Identify which cell holds the provided text, then report its [x, y] central coordinate. 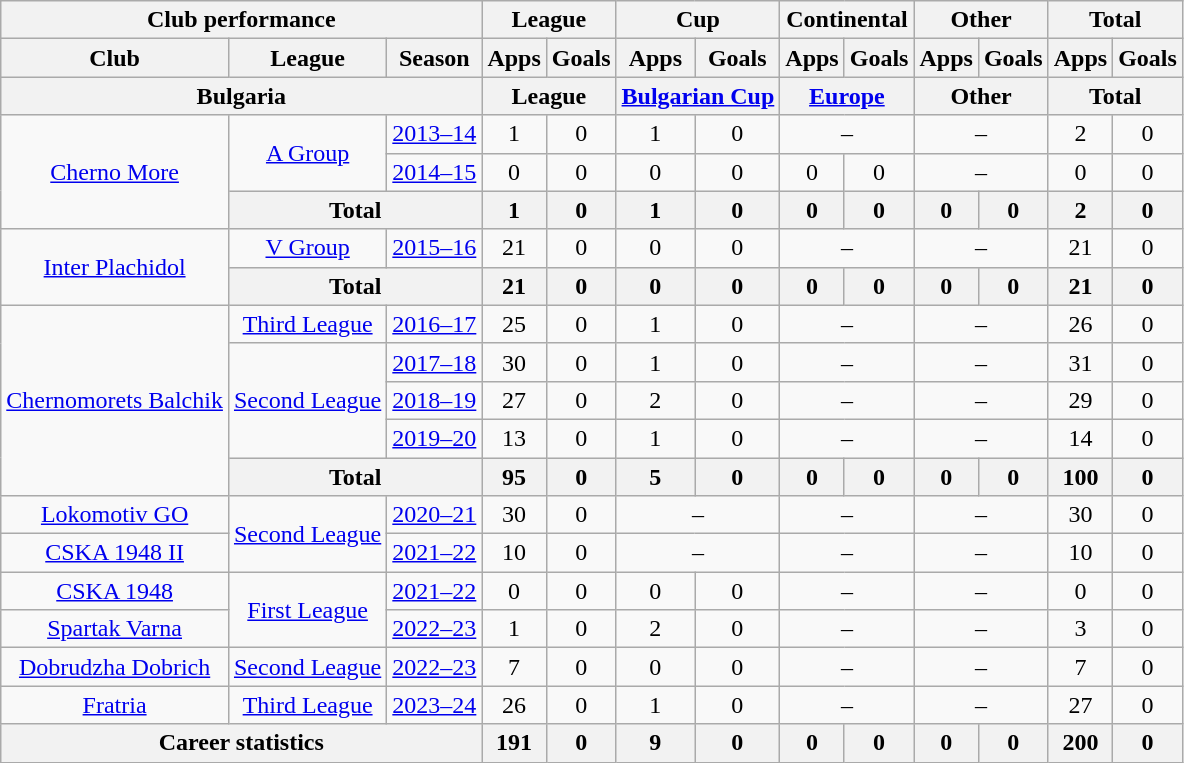
Season [434, 58]
Spartak Varna [115, 629]
First League [307, 610]
Club [115, 58]
Cup [698, 20]
Club performance [242, 20]
Chernomorets Balchik [115, 400]
200 [1080, 743]
CSKA 1948 [115, 591]
2014–15 [434, 172]
31 [1080, 362]
2019–20 [434, 438]
Cherno More [115, 172]
2023–24 [434, 705]
Dobrudzha Dobrich [115, 667]
25 [514, 324]
2017–18 [434, 362]
Fratria [115, 705]
Career statistics [242, 743]
5 [656, 477]
2013–14 [434, 134]
29 [1080, 400]
V Group [307, 248]
Bulgarian Cup [698, 96]
3 [1080, 629]
2018–19 [434, 400]
191 [514, 743]
14 [1080, 438]
2020–21 [434, 515]
Inter Plachidol [115, 267]
95 [514, 477]
13 [514, 438]
9 [656, 743]
CSKA 1948 II [115, 553]
2015–16 [434, 248]
Bulgaria [242, 96]
Lokomotiv GO [115, 515]
Europe [847, 96]
2016–17 [434, 324]
A Group [307, 153]
Continental [847, 20]
100 [1080, 477]
